Determine the [x, y] coordinate at the center of the cell enclosing the given text.  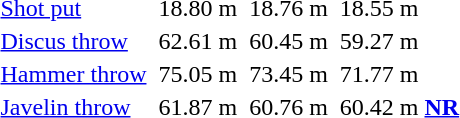
73.45 m [289, 74]
60.45 m [289, 41]
75.05 m [198, 74]
62.61 m [198, 41]
59.27 m [399, 41]
71.77 m [399, 74]
